Return the (x, y) coordinate for the center point of the cell that contains the specified text.  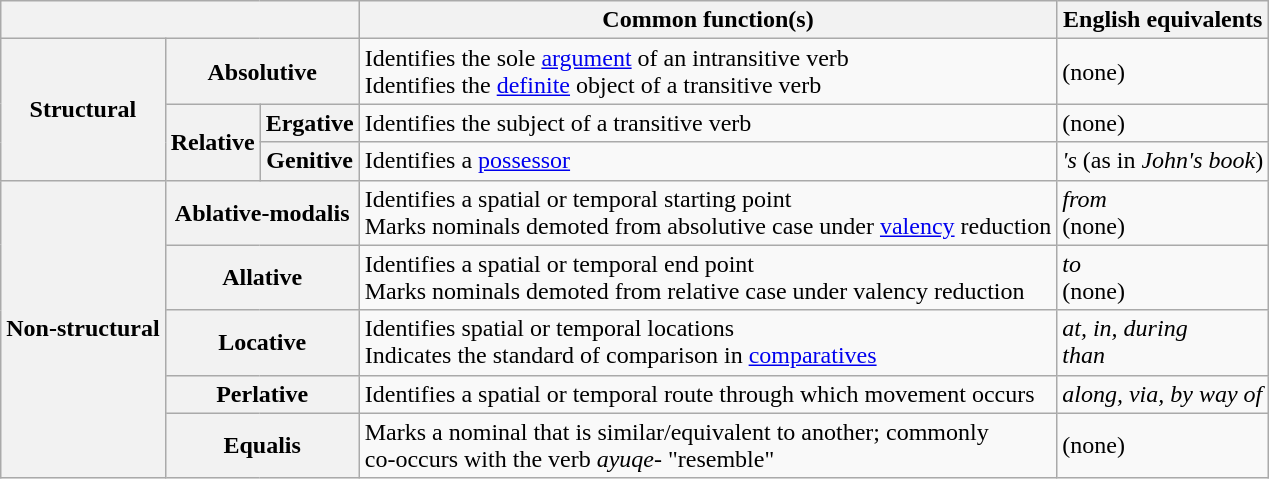
along, via, by way of (1163, 394)
Relative (212, 142)
Genitive (310, 161)
Perlative (262, 394)
Identifies the sole argument of an intransitive verbIdentifies the definite object of a transitive verb (708, 72)
's (as in John's book) (1163, 161)
Identifies a spatial or temporal starting pointMarks nominals demoted from absolutive case under valency reduction (708, 212)
Allative (262, 278)
Locative (262, 342)
Absolutive (262, 72)
to(none) (1163, 278)
Common function(s) (708, 20)
Identifies a possessor (708, 161)
Identifies the subject of a transitive verb (708, 123)
from(none) (1163, 212)
Identifies spatial or temporal locationsIndicates the standard of comparison in comparatives (708, 342)
English equivalents (1163, 20)
Non-structural (83, 329)
Identifies a spatial or temporal end pointMarks nominals demoted from relative case under valency reduction (708, 278)
Ablative-modalis (262, 212)
Identifies a spatial or temporal route through which movement occurs (708, 394)
Ergative (310, 123)
Marks a nominal that is similar/equivalent to another; commonlyco-occurs with the verb ayuqe- "resemble" (708, 446)
at, in, duringthan (1163, 342)
Structural (83, 110)
Equalis (262, 446)
